Search for the cell housing the specified text and yield its (X, Y) center coordinate. 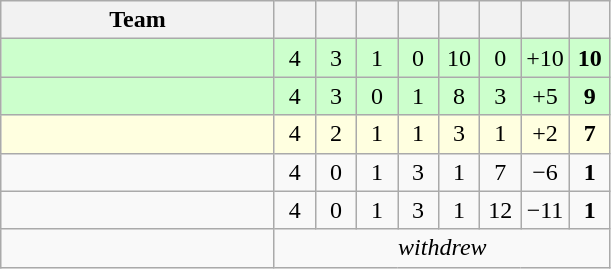
2 (336, 134)
+2 (546, 134)
Team (138, 20)
−6 (546, 172)
8 (460, 96)
9 (590, 96)
−11 (546, 210)
+10 (546, 58)
12 (500, 210)
+5 (546, 96)
withdrew (442, 248)
